Extract the [X, Y] coordinate from the center of the cell holding the provided text.  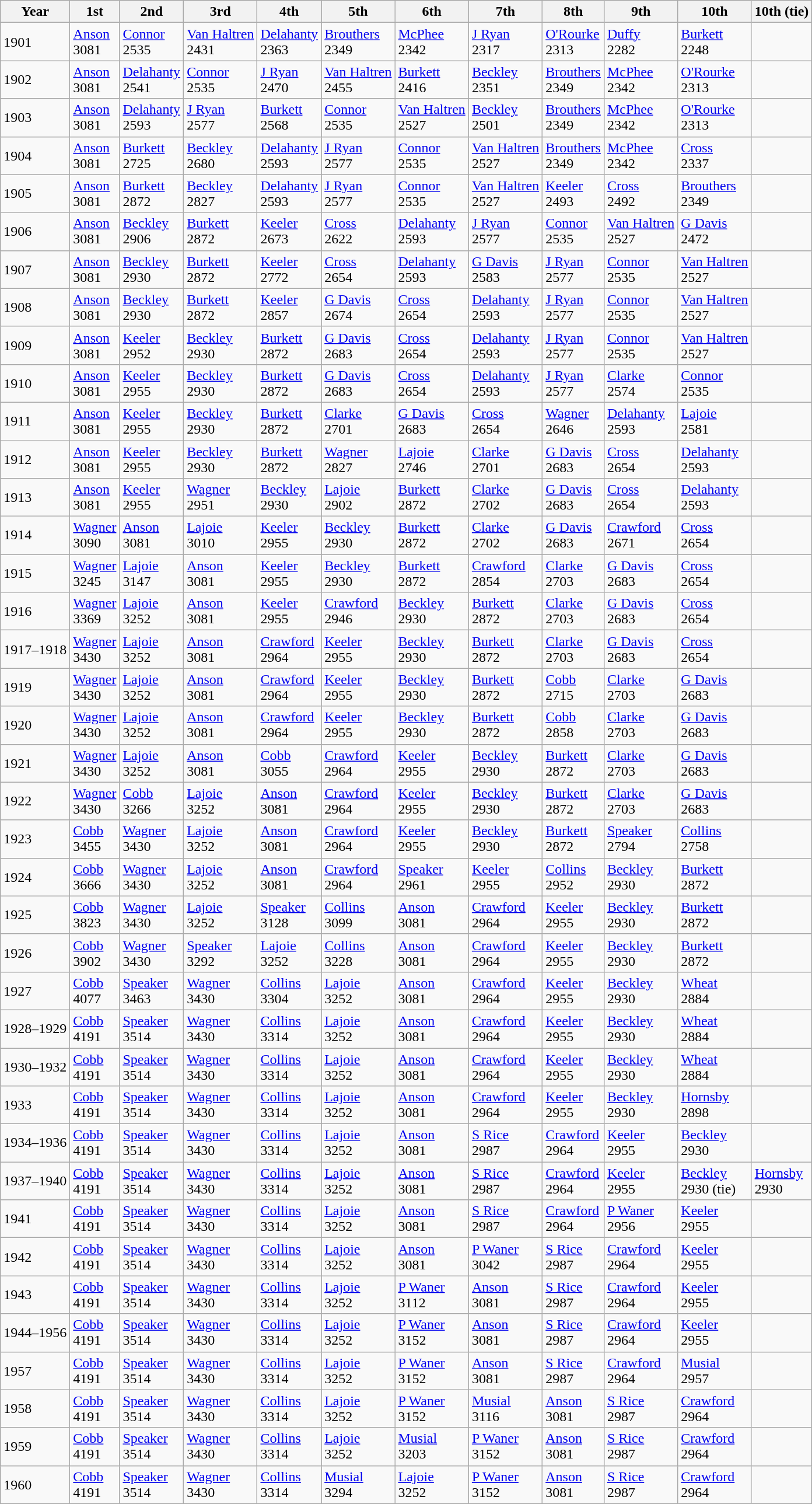
Speaker3463 [152, 991]
1934–1936 [35, 1143]
1906 [35, 231]
2nd [152, 12]
Cross2337 [715, 155]
Cobb3823 [94, 915]
1920 [35, 725]
1904 [35, 155]
Delahanty2363 [289, 42]
Cobb3902 [94, 952]
Musial3294 [358, 1485]
Speaker3292 [220, 952]
Beckley2501 [505, 118]
Wagner2827 [358, 459]
1917–1918 [35, 649]
P Waner3112 [432, 1294]
Van Haltren2455 [358, 79]
Speaker2961 [432, 877]
Hornsby2930 [782, 1181]
1909 [35, 346]
P Waner2956 [640, 1219]
1927 [35, 991]
Lajoie2902 [358, 497]
1957 [35, 1370]
P Waner3042 [505, 1257]
Keeler2952 [152, 346]
Lajoie2581 [715, 421]
Clarke2574 [640, 383]
1943 [35, 1294]
Lajoie3147 [152, 573]
1930–1932 [35, 1067]
4th [289, 12]
J Ryan2470 [289, 79]
Keeler2493 [573, 194]
Speaker2794 [640, 839]
Musial2957 [715, 1370]
G Davis2583 [505, 270]
1942 [35, 1257]
Burkett2568 [289, 118]
1924 [35, 877]
5th [358, 12]
1933 [35, 1105]
Burkett2248 [715, 42]
Cobb3266 [152, 801]
Duffy2282 [640, 42]
Musial3116 [505, 1409]
9th [640, 12]
Cobb2715 [573, 688]
3rd [220, 12]
Cobb3455 [94, 839]
Musial3203 [432, 1446]
Year [35, 12]
1925 [35, 915]
1st [94, 12]
Burkett2725 [152, 155]
1941 [35, 1219]
Wagner3090 [94, 536]
1922 [35, 801]
J Ryan2317 [505, 42]
Speaker3128 [289, 915]
1911 [35, 421]
Keeler2673 [289, 231]
1902 [35, 79]
Beckley2906 [152, 231]
1907 [35, 270]
1923 [35, 839]
Wagner3245 [94, 573]
Collins3228 [358, 952]
Cobb3055 [289, 763]
1921 [35, 763]
1944–1956 [35, 1333]
1903 [35, 118]
6th [432, 12]
1914 [35, 536]
Wagner2646 [573, 421]
Cross2622 [358, 231]
Beckley2827 [220, 194]
Crawford2671 [640, 536]
10th (tie) [782, 12]
Cobb2858 [573, 725]
Lajoie2746 [432, 459]
1959 [35, 1446]
1926 [35, 952]
1905 [35, 194]
1937–1940 [35, 1181]
Collins2758 [715, 839]
Beckley2351 [505, 79]
Wagner2951 [220, 497]
Lajoie3010 [220, 536]
1910 [35, 383]
Crawford2854 [505, 573]
Van Haltren2431 [220, 42]
1919 [35, 688]
1916 [35, 612]
Keeler2857 [289, 307]
Crawford2946 [358, 612]
1958 [35, 1409]
Beckley2930 (tie) [715, 1181]
G Davis2472 [715, 231]
Collins3304 [289, 991]
Cobb3666 [94, 877]
Collins2952 [573, 877]
1912 [35, 459]
Collins3099 [358, 915]
1908 [35, 307]
Burkett2416 [432, 79]
7th [505, 12]
Keeler2772 [289, 270]
8th [573, 12]
1915 [35, 573]
1928–1929 [35, 1028]
1913 [35, 497]
G Davis2674 [358, 307]
1960 [35, 1485]
Cobb4077 [94, 991]
Delahanty2541 [152, 79]
1901 [35, 42]
Beckley2680 [220, 155]
Hornsby2898 [715, 1105]
Cross2492 [640, 194]
Wagner3369 [94, 612]
10th [715, 12]
